Return the [x, y] coordinate for the center point of the cell that contains the specified text.  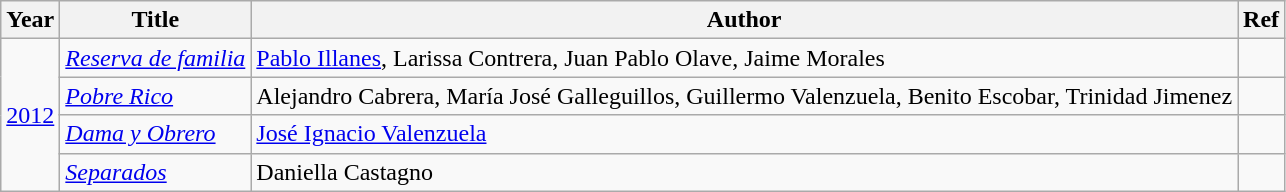
Reserva de familia [156, 58]
Daniella Castagno [744, 172]
Author [744, 20]
Alejandro Cabrera, María José Galleguillos, Guillermo Valenzuela, Benito Escobar, Trinidad Jimenez [744, 96]
Year [30, 20]
Pablo Illanes, Larissa Contrera, Juan Pablo Olave, Jaime Morales [744, 58]
Separados [156, 172]
José Ignacio Valenzuela [744, 134]
Ref [1262, 20]
2012 [30, 115]
Title [156, 20]
Dama y Obrero [156, 134]
Pobre Rico [156, 96]
